From the cell containing the given text, extract its center point as [X, Y] coordinate. 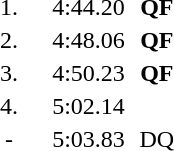
4:48.06 [88, 40]
4:50.23 [88, 73]
5:02.14 [88, 106]
